Determine the (x, y) coordinate at the center of the cell enclosing the given text.  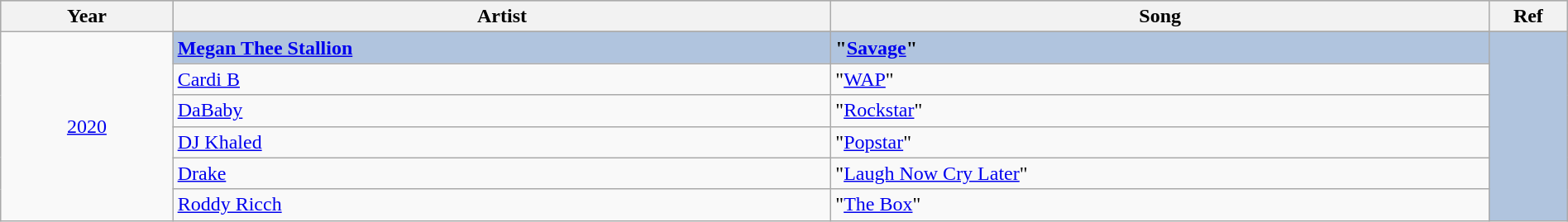
"Popstar" (1160, 142)
Cardi B (502, 79)
"Laugh Now Cry Later" (1160, 173)
2020 (87, 126)
DaBaby (502, 111)
Drake (502, 173)
Artist (502, 17)
Song (1160, 17)
DJ Khaled (502, 142)
Megan Thee Stallion (502, 48)
"WAP" (1160, 79)
"The Box" (1160, 205)
Year (87, 17)
Ref (1528, 17)
Roddy Ricch (502, 205)
"Savage" (1160, 48)
"Rockstar" (1160, 111)
